From the cell containing the given text, extract its center point as [x, y] coordinate. 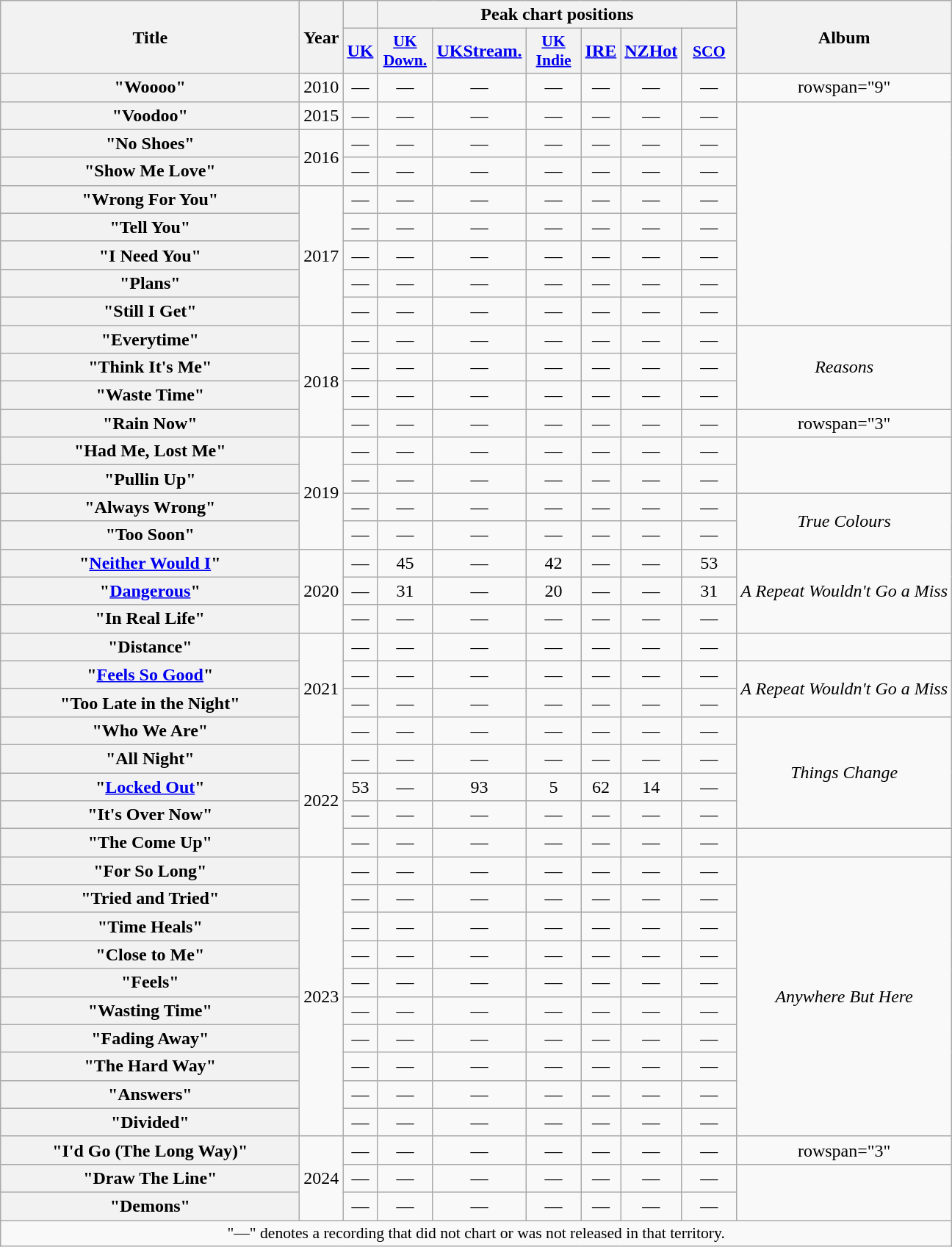
"Wasting Time" [150, 1010]
45 [405, 563]
"Pullin Up" [150, 479]
Things Change [845, 772]
2021 [322, 689]
"—" denotes a recording that did not chart or was not released in that territory. [476, 1233]
"It's Over Now" [150, 815]
NZHot [651, 51]
"I Need You" [150, 255]
"For So Long" [150, 871]
Anywhere But Here [845, 996]
Reasons [845, 367]
rowspan="9" [845, 87]
True Colours [845, 521]
"Fading Away" [150, 1038]
"Neither Would I" [150, 563]
UK Down. [405, 51]
"Still I Get" [150, 311]
"Waste Time" [150, 395]
2022 [322, 800]
"Demons" [150, 1206]
"Answers" [150, 1094]
Peak chart positions [557, 15]
"Always Wrong" [150, 507]
2019 [322, 493]
"Think It's Me" [150, 367]
"Show Me Love" [150, 171]
2010 [322, 87]
2017 [322, 255]
93 [479, 787]
"Tried and Tried" [150, 899]
62 [601, 787]
"The Hard Way" [150, 1066]
20 [554, 591]
"Had Me, Lost Me" [150, 451]
"No Shoes" [150, 143]
2018 [322, 381]
"Feels So Good" [150, 675]
2020 [322, 591]
SCO [710, 51]
"Draw The Line" [150, 1178]
IRE [601, 51]
"Plans" [150, 283]
Year [322, 37]
"Time Heals" [150, 927]
"Dangerous" [150, 591]
"Voodoo" [150, 115]
"All Night" [150, 758]
"In Real Life" [150, 619]
Album [845, 37]
UK [360, 51]
UK Indie [554, 51]
5 [554, 787]
2016 [322, 157]
"Rain Now" [150, 423]
Title [150, 37]
2015 [322, 115]
"Close to Me" [150, 955]
"The Come Up" [150, 843]
"Everytime" [150, 339]
"Too Soon" [150, 535]
"Feels" [150, 982]
UKStream. [479, 51]
2024 [322, 1178]
"Too Late in the Night" [150, 702]
"Distance" [150, 647]
"I'd Go (The Long Way)" [150, 1150]
"Who We Are" [150, 730]
"Divided" [150, 1122]
"Locked Out" [150, 787]
"Tell You" [150, 227]
"Woooo" [150, 87]
2023 [322, 996]
"Wrong For You" [150, 199]
42 [554, 563]
14 [651, 787]
